Search for the cell housing the specified text and yield its [X, Y] center coordinate. 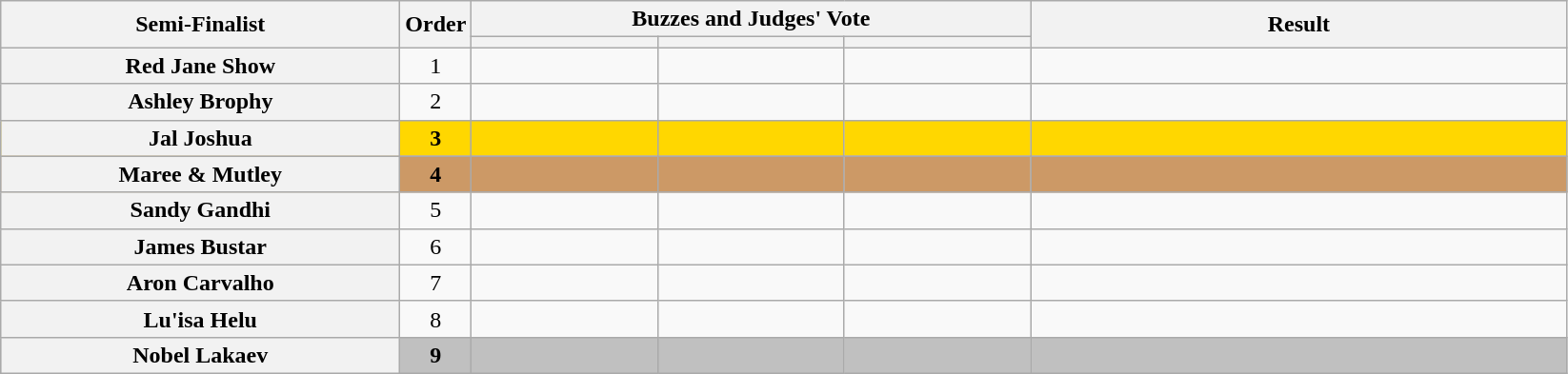
6 [436, 246]
Lu'isa Helu [200, 319]
5 [436, 210]
Red Jane Show [200, 66]
8 [436, 319]
Sandy Gandhi [200, 210]
Jal Joshua [200, 138]
1 [436, 66]
Order [436, 25]
Maree & Mutley [200, 174]
Aron Carvalho [200, 283]
9 [436, 355]
3 [436, 138]
7 [436, 283]
4 [436, 174]
2 [436, 102]
Semi-Finalist [200, 25]
Nobel Lakaev [200, 355]
James Bustar [200, 246]
Result [1299, 25]
Buzzes and Judges' Vote [751, 19]
Ashley Brophy [200, 102]
